Detect which cell encompasses the target text, then output its [X, Y] center coordinate. 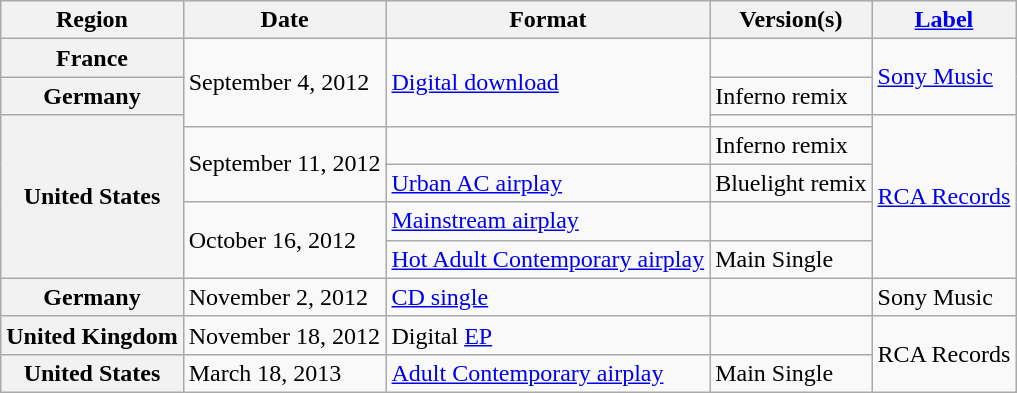
October 16, 2012 [284, 240]
France [92, 58]
Digital download [548, 82]
November 2, 2012 [284, 297]
Date [284, 20]
Format [548, 20]
Urban AC airplay [548, 183]
March 18, 2013 [284, 373]
Bluelight remix [791, 183]
Label [944, 20]
Digital EP [548, 335]
September 4, 2012 [284, 82]
CD single [548, 297]
September 11, 2012 [284, 164]
November 18, 2012 [284, 335]
United Kingdom [92, 335]
Mainstream airplay [548, 221]
Adult Contemporary airplay [548, 373]
Hot Adult Contemporary airplay [548, 259]
Version(s) [791, 20]
Region [92, 20]
